Extract the (x, y) coordinate from the center of the cell holding the provided text.  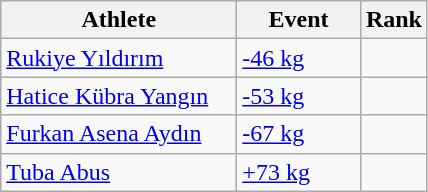
Furkan Asena Aydın (119, 134)
-53 kg (299, 96)
Rukiye Yıldırım (119, 58)
Rank (394, 20)
Athlete (119, 20)
-46 kg (299, 58)
-67 kg (299, 134)
+73 kg (299, 172)
Event (299, 20)
Tuba Abus (119, 172)
Hatice Kübra Yangın (119, 96)
